Locate the cell with the specified text and output its (x, y) center coordinate. 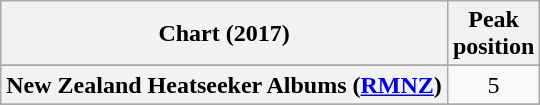
5 (493, 85)
Peak position (493, 34)
New Zealand Heatseeker Albums (RMNZ) (224, 85)
Chart (2017) (224, 34)
